Locate the cell with the specified text and output its [x, y] center coordinate. 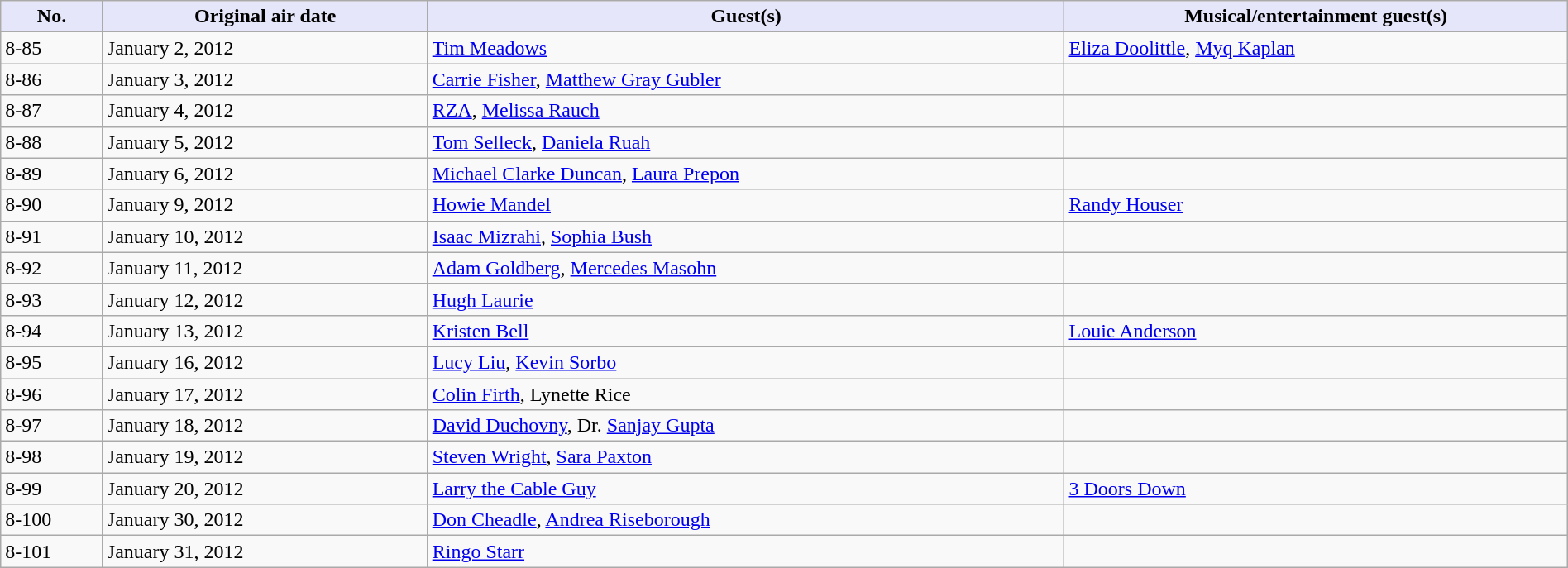
8-93 [52, 299]
David Duchovny, Dr. Sanjay Gupta [746, 426]
8-85 [52, 48]
January 17, 2012 [265, 394]
January 5, 2012 [265, 142]
Tim Meadows [746, 48]
January 19, 2012 [265, 457]
Adam Goldberg, Mercedes Masohn [746, 268]
Ringo Starr [746, 551]
January 2, 2012 [265, 48]
8-95 [52, 362]
January 13, 2012 [265, 331]
Isaac Mizrahi, Sophia Bush [746, 236]
January 3, 2012 [265, 79]
8-96 [52, 394]
January 30, 2012 [265, 520]
8-88 [52, 142]
Hugh Laurie [746, 299]
8-86 [52, 79]
Don Cheadle, Andrea Riseborough [746, 520]
3 Doors Down [1316, 489]
Tom Selleck, Daniela Ruah [746, 142]
8-92 [52, 268]
8-101 [52, 551]
8-97 [52, 426]
Howie Mandel [746, 205]
Eliza Doolittle, Myq Kaplan [1316, 48]
January 31, 2012 [265, 551]
Lucy Liu, Kevin Sorbo [746, 362]
8-98 [52, 457]
8-87 [52, 111]
January 9, 2012 [265, 205]
January 6, 2012 [265, 174]
January 20, 2012 [265, 489]
Colin Firth, Lynette Rice [746, 394]
8-90 [52, 205]
Steven Wright, Sara Paxton [746, 457]
8-91 [52, 236]
Original air date [265, 17]
8-99 [52, 489]
January 10, 2012 [265, 236]
Musical/entertainment guest(s) [1316, 17]
January 18, 2012 [265, 426]
January 16, 2012 [265, 362]
Larry the Cable Guy [746, 489]
8-100 [52, 520]
Louie Anderson [1316, 331]
Randy Houser [1316, 205]
January 4, 2012 [265, 111]
8-89 [52, 174]
Carrie Fisher, Matthew Gray Gubler [746, 79]
January 11, 2012 [265, 268]
Guest(s) [746, 17]
No. [52, 17]
RZA, Melissa Rauch [746, 111]
Michael Clarke Duncan, Laura Prepon [746, 174]
8-94 [52, 331]
Kristen Bell [746, 331]
January 12, 2012 [265, 299]
